Find where the given text appears and provide that cell's center as (X, Y) coordinate. 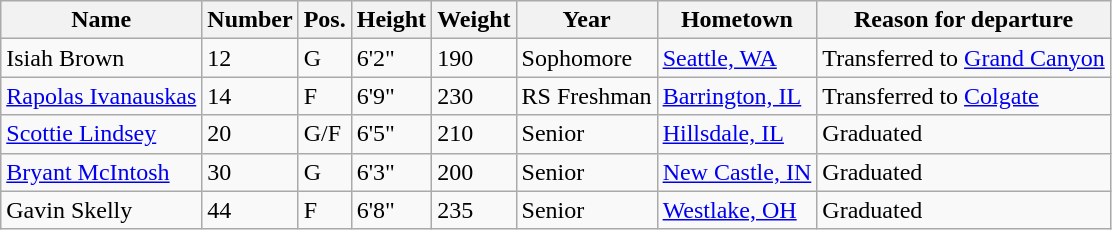
Name (102, 20)
Seattle, WA (737, 58)
20 (250, 134)
Sophomore (586, 58)
230 (474, 96)
210 (474, 134)
G/F (324, 134)
44 (250, 210)
Transferred to Colgate (964, 96)
30 (250, 172)
6'8" (391, 210)
6'5" (391, 134)
Weight (474, 20)
6'3" (391, 172)
14 (250, 96)
Barrington, IL (737, 96)
Scottie Lindsey (102, 134)
Hometown (737, 20)
Transferred to Grand Canyon (964, 58)
Gavin Skelly (102, 210)
235 (474, 210)
200 (474, 172)
Westlake, OH (737, 210)
6'9" (391, 96)
RS Freshman (586, 96)
New Castle, IN (737, 172)
Reason for departure (964, 20)
6'2" (391, 58)
Isiah Brown (102, 58)
Year (586, 20)
Bryant McIntosh (102, 172)
12 (250, 58)
Pos. (324, 20)
Rapolas Ivanauskas (102, 96)
Number (250, 20)
190 (474, 58)
Height (391, 20)
Hillsdale, IL (737, 134)
